From the cell containing the given text, extract its center point as (X, Y) coordinate. 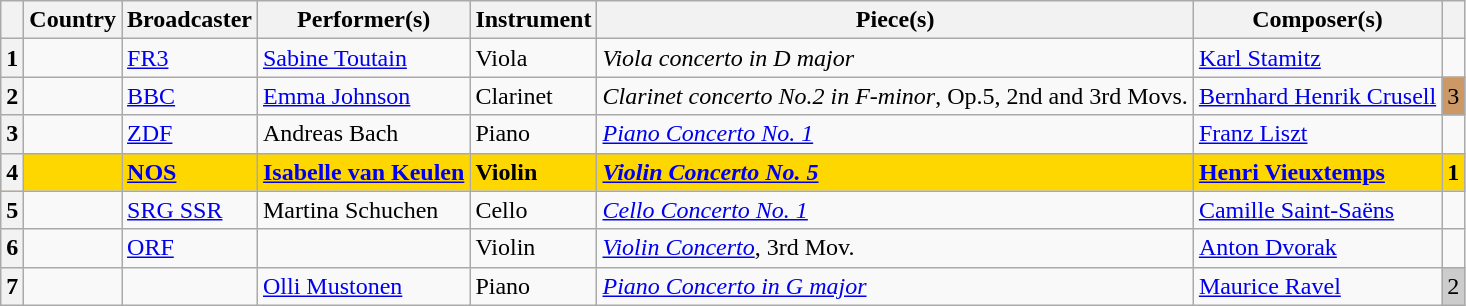
FR3 (190, 58)
Sabine Toutain (363, 58)
ZDF (190, 134)
Violin Concerto No. 5 (895, 172)
Performer(s) (363, 20)
Franz Liszt (1317, 134)
Violin Concerto, 3rd Mov. (895, 248)
Clarinet (534, 96)
BBC (190, 96)
4 (12, 172)
SRG SSR (190, 210)
6 (12, 248)
Emma Johnson (363, 96)
NOS (190, 172)
Andreas Bach (363, 134)
Camille Saint-Saëns (1317, 210)
Piece(s) (895, 20)
Anton Dvorak (1317, 248)
Isabelle van Keulen (363, 172)
ORF (190, 248)
5 (12, 210)
Olli Mustonen (363, 286)
Bernhard Henrik Crusell (1317, 96)
7 (12, 286)
Piano Concerto in G major (895, 286)
Viola (534, 58)
Maurice Ravel (1317, 286)
Karl Stamitz (1317, 58)
Composer(s) (1317, 20)
Clarinet concerto No.2 in F-minor, Op.5, 2nd and 3rd Movs. (895, 96)
Country (73, 20)
Cello (534, 210)
Piano Concerto No. 1 (895, 134)
Viola concerto in D major (895, 58)
Broadcaster (190, 20)
Cello Concerto No. 1 (895, 210)
Instrument (534, 20)
Martina Schuchen (363, 210)
Henri Vieuxtemps (1317, 172)
